Detect which cell encompasses the target text, then output its (x, y) center coordinate. 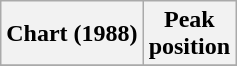
Peakposition (189, 34)
Chart (1988) (72, 34)
